Return [X, Y] of the center of cell containing provided text 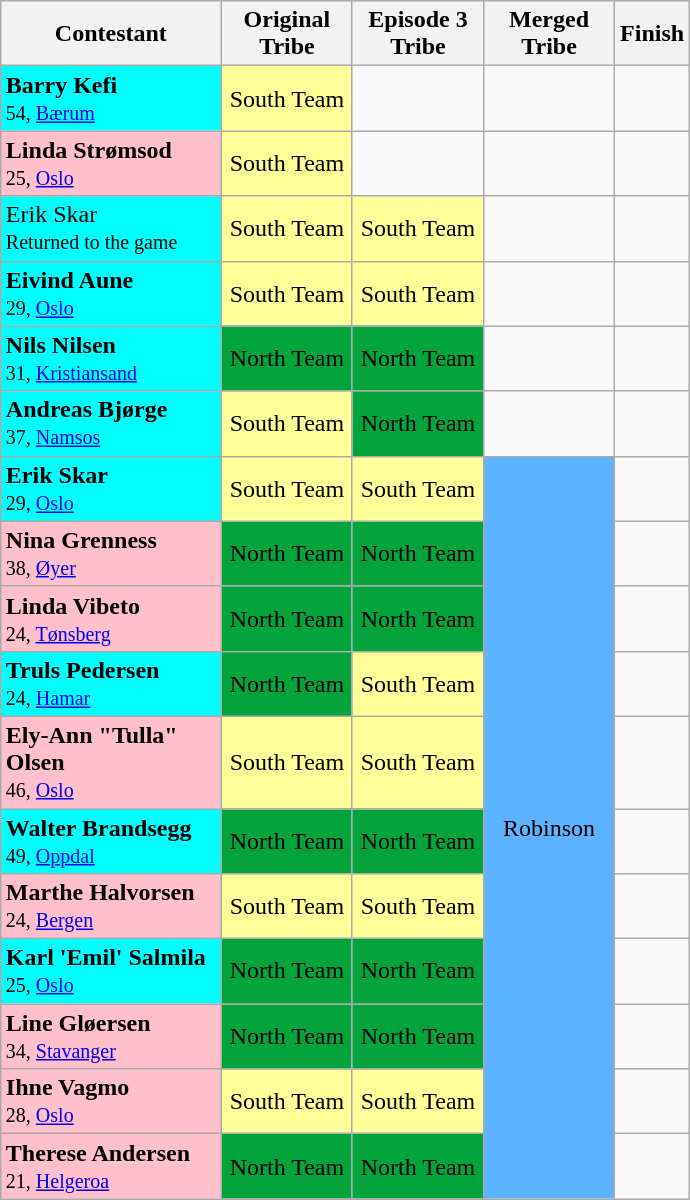
Marthe Halvorsen24, Bergen [110, 906]
Contestant [110, 34]
Ihne Vagmo28, Oslo [110, 1102]
Linda Vibeto24, Tønsberg [110, 618]
Walter Brandsegg49, Oppdal [110, 840]
Eivind Aune29, Oslo [110, 294]
Robinson [550, 828]
Therese Andersen21, Helgeroa [110, 1166]
Truls Pedersen24, Hamar [110, 684]
Nils Nilsen31, Kristiansand [110, 358]
Erik SkarReturned to the game [110, 228]
Andreas Bjørge37, Namsos [110, 424]
Barry Kefi54, Bærum [110, 98]
MergedTribe [550, 34]
Karl 'Emil' Salmila25, Oslo [110, 972]
Ely-Ann "Tulla" Olsen46, Oslo [110, 762]
Nina Grenness38, Øyer [110, 554]
Episode 3Tribe [418, 34]
Finish [652, 34]
Linda Strømsod25, Oslo [110, 164]
Line Gløersen34, Stavanger [110, 1036]
OriginalTribe [286, 34]
Erik Skar29, Oslo [110, 488]
